Extract the (x, y) coordinate from the center of the cell holding the provided text.  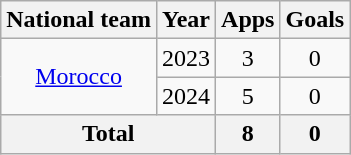
Total (108, 134)
Morocco (79, 77)
2023 (186, 58)
3 (248, 58)
National team (79, 20)
8 (248, 134)
5 (248, 96)
Year (186, 20)
Goals (315, 20)
Apps (248, 20)
2024 (186, 96)
